Pinpoint the cell where the given text exists, returning its [x, y] midpoint coordinate. 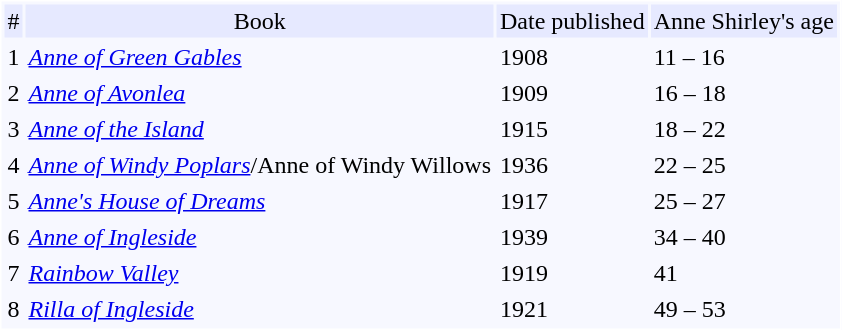
Anne Shirley's age [744, 20]
1908 [572, 56]
Rilla of Ingleside [260, 308]
Rainbow Valley [260, 272]
16 – 18 [744, 92]
1921 [572, 308]
Anne's House of Dreams [260, 200]
Date published [572, 20]
1 [13, 56]
1919 [572, 272]
25 – 27 [744, 200]
# [13, 20]
22 – 25 [744, 164]
8 [13, 308]
3 [13, 128]
Anne of the Island [260, 128]
41 [744, 272]
7 [13, 272]
1915 [572, 128]
5 [13, 200]
6 [13, 236]
Anne of Green Gables [260, 56]
1936 [572, 164]
Book [260, 20]
2 [13, 92]
1917 [572, 200]
4 [13, 164]
1939 [572, 236]
Anne of Windy Poplars/Anne of Windy Willows [260, 164]
Anne of Avonlea [260, 92]
1909 [572, 92]
18 – 22 [744, 128]
11 – 16 [744, 56]
34 – 40 [744, 236]
49 – 53 [744, 308]
Anne of Ingleside [260, 236]
